Output the [X, Y] coordinate of the center of the cell containing the given text.  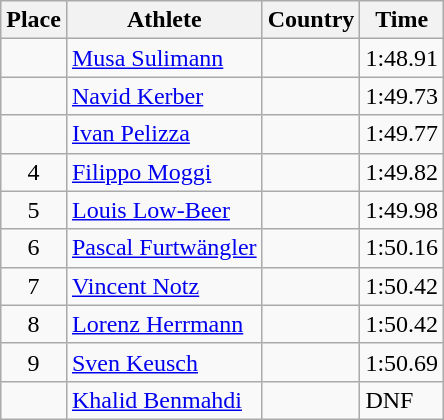
9 [34, 362]
Ivan Pelizza [164, 134]
Navid Kerber [164, 96]
Vincent Notz [164, 286]
Khalid Benmahdi [164, 400]
Time [402, 20]
Athlete [164, 20]
7 [34, 286]
1:49.73 [402, 96]
1:49.98 [402, 210]
Louis Low-Beer [164, 210]
Filippo Moggi [164, 172]
1:50.16 [402, 248]
5 [34, 210]
DNF [402, 400]
1:50.69 [402, 362]
6 [34, 248]
Pascal Furtwängler [164, 248]
1:48.91 [402, 58]
Country [311, 20]
Place [34, 20]
Musa Sulimann [164, 58]
Lorenz Herrmann [164, 324]
1:49.82 [402, 172]
Sven Keusch [164, 362]
8 [34, 324]
1:49.77 [402, 134]
4 [34, 172]
